Provide the (x, y) coordinate of the cell's center where the given text is located.  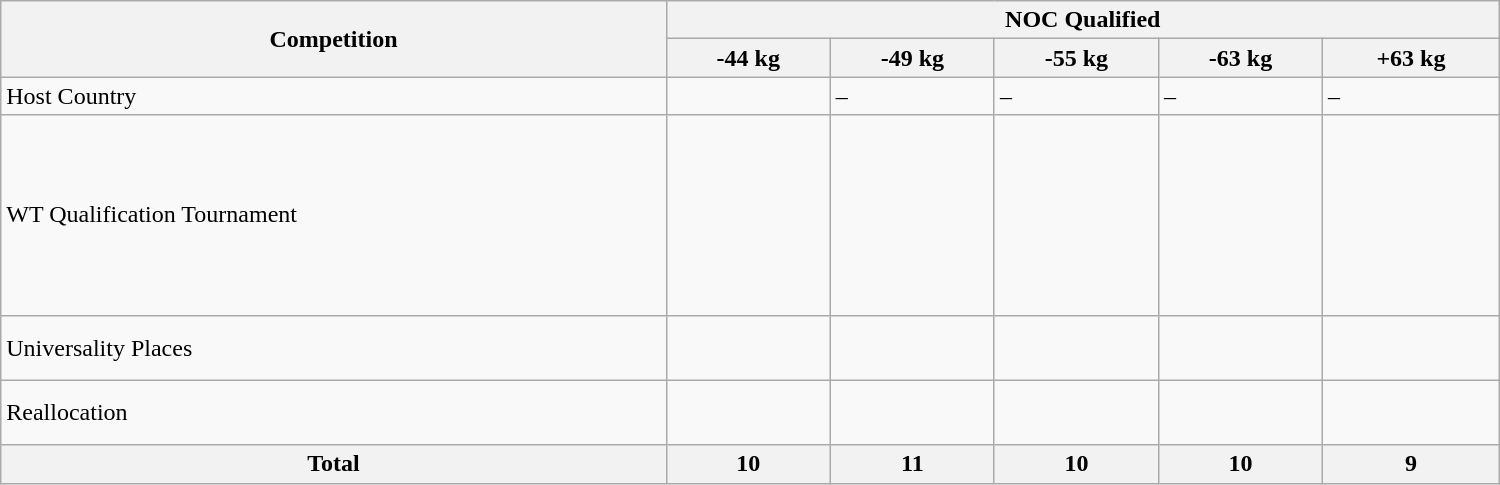
-49 kg (912, 58)
+63 kg (1412, 58)
Universality Places (334, 348)
Host Country (334, 96)
11 (912, 464)
Reallocation (334, 412)
9 (1412, 464)
-63 kg (1240, 58)
WT Qualification Tournament (334, 215)
NOC Qualified (1082, 20)
-44 kg (748, 58)
Competition (334, 39)
-55 kg (1076, 58)
Total (334, 464)
